Find where the given text appears and provide that cell's center as [X, Y] coordinate. 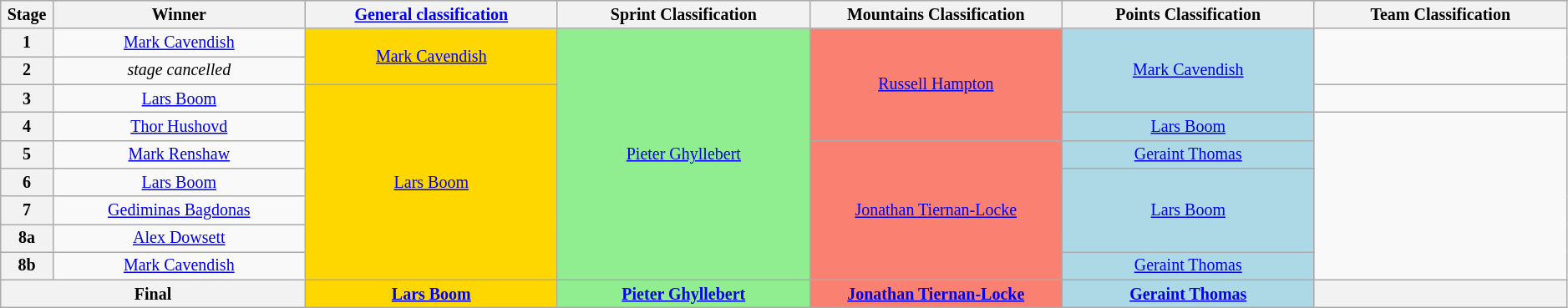
2 [27, 70]
Mountains Classification [936, 15]
Final [154, 294]
Russell Hampton [936, 85]
stage cancelled [179, 70]
Thor Hushovd [179, 127]
Points Classification [1188, 15]
1 [27, 43]
8a [27, 239]
4 [27, 127]
Gediminas Bagdonas [179, 210]
Mark Renshaw [179, 154]
Winner [179, 15]
8b [27, 265]
5 [27, 154]
Sprint Classification [683, 15]
Alex Dowsett [179, 239]
General classification [431, 15]
6 [27, 182]
3 [27, 98]
Team Classification [1440, 15]
7 [27, 210]
Stage [27, 15]
